Output the (x, y) coordinate of the center of the cell containing the given text.  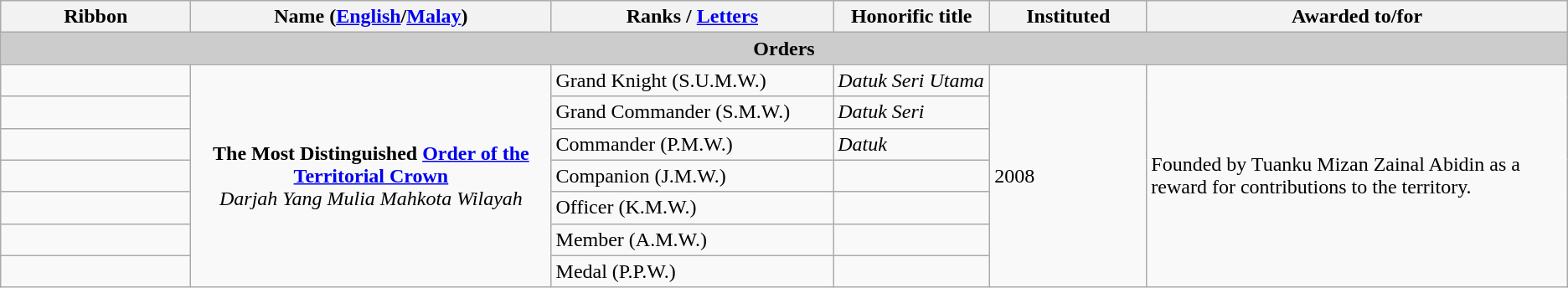
Name (English/Malay) (371, 17)
Honorific title (911, 17)
Grand Commander (S.M.W.) (692, 112)
Instituted (1069, 17)
Datuk Seri (911, 112)
Founded by Tuanku Mizan Zainal Abidin as a reward for contributions to the territory. (1357, 176)
Officer (K.M.W.) (692, 208)
Grand Knight (S.U.M.W.) (692, 80)
Datuk Seri Utama (911, 80)
2008 (1069, 176)
Awarded to/for (1357, 17)
Ribbon (95, 17)
Orders (784, 49)
Member (A.M.W.) (692, 239)
Ranks / Letters (692, 17)
The Most Distinguished Order of the Territorial CrownDarjah Yang Mulia Mahkota Wilayah (371, 176)
Commander (P.M.W.) (692, 144)
Datuk (911, 144)
Medal (P.P.W.) (692, 271)
Companion (J.M.W.) (692, 176)
